Detect which cell encompasses the target text, then output its [X, Y] center coordinate. 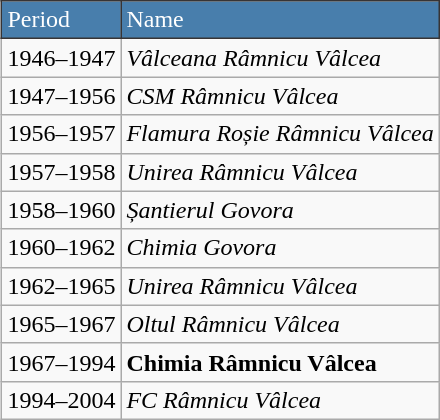
1967–1994 [62, 362]
Flamura Roșie Râmnicu Vâlcea [280, 134]
Șantierul Govora [280, 210]
1965–1967 [62, 324]
Chimia Govora [280, 248]
Oltul Râmnicu Vâlcea [280, 324]
1957–1958 [62, 172]
Vâlceana Râmnicu Vâlcea [280, 58]
1958–1960 [62, 210]
1994–2004 [62, 400]
Chimia Râmnicu Vâlcea [280, 362]
1956–1957 [62, 134]
FC Râmnicu Vâlcea [280, 400]
CSM Râmnicu Vâlcea [280, 96]
1946–1947 [62, 58]
Period [62, 20]
1947–1956 [62, 96]
Name [280, 20]
1960–1962 [62, 248]
1962–1965 [62, 286]
